Locate the cell with the specified text and output its (X, Y) center coordinate. 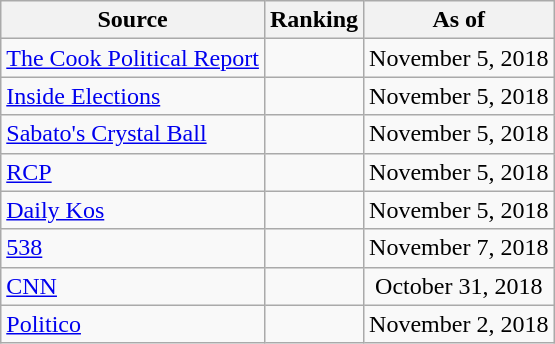
Daily Kos (133, 210)
RCP (133, 172)
November 2, 2018 (459, 324)
538 (133, 248)
Sabato's Crystal Ball (133, 134)
The Cook Political Report (133, 58)
Ranking (314, 20)
Source (133, 20)
October 31, 2018 (459, 286)
As of (459, 20)
Inside Elections (133, 96)
November 7, 2018 (459, 248)
Politico (133, 324)
CNN (133, 286)
